Output the [x, y] coordinate of the center of the cell containing the given text.  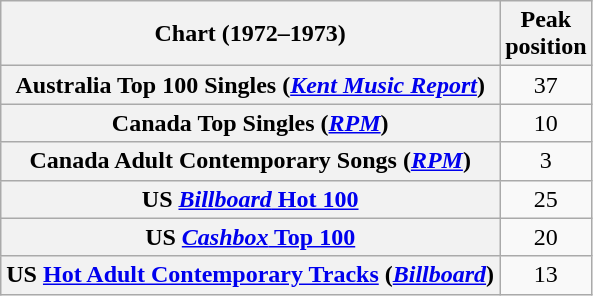
Chart (1972–1973) [250, 34]
25 [546, 199]
20 [546, 237]
Canada Adult Contemporary Songs (RPM) [250, 161]
Peakposition [546, 34]
Australia Top 100 Singles (Kent Music Report) [250, 85]
13 [546, 275]
US Cashbox Top 100 [250, 237]
10 [546, 123]
3 [546, 161]
US Billboard Hot 100 [250, 199]
US Hot Adult Contemporary Tracks (Billboard) [250, 275]
37 [546, 85]
Canada Top Singles (RPM) [250, 123]
